Identify which cell holds the provided text, then report its [x, y] central coordinate. 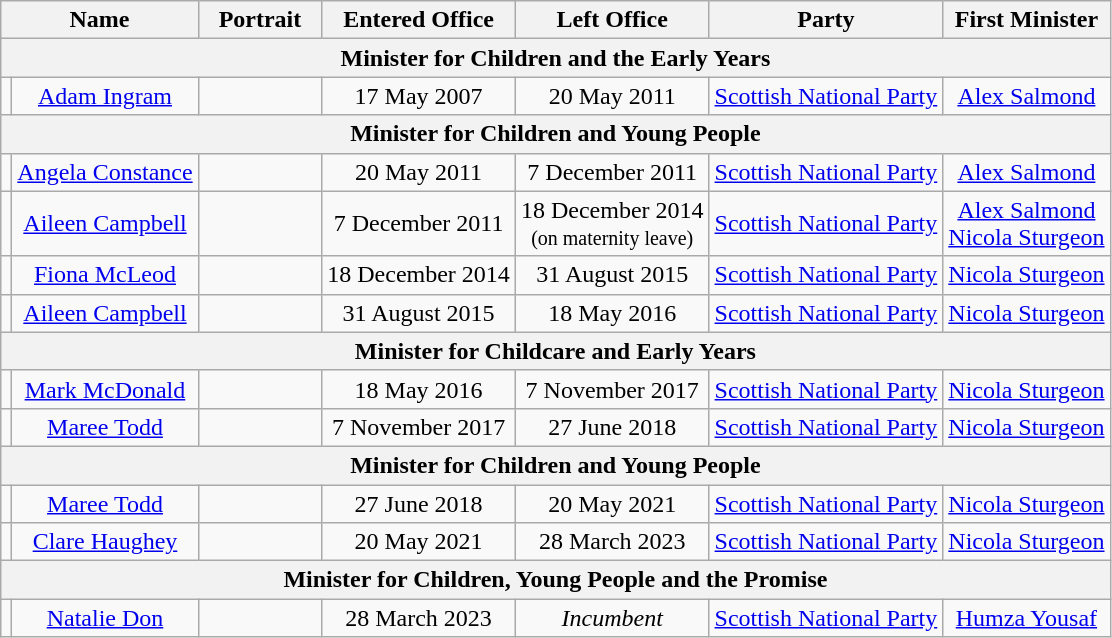
Humza Yousaf [1026, 618]
Natalie Don [105, 618]
Incumbent [612, 618]
Minister for Children and the Early Years [556, 58]
Entered Office [419, 20]
Mark McDonald [105, 389]
18 December 2014 [419, 275]
Minister for Children, Young People and the Promise [556, 580]
Adam Ingram [105, 96]
Alex Salmond Nicola Sturgeon [1026, 224]
18 December 2014 (on maternity leave) [612, 224]
Portrait [260, 20]
First Minister [1026, 20]
17 May 2007 [419, 96]
Party [826, 20]
Angela Constance [105, 172]
Minister for Childcare and Early Years [556, 351]
Name [100, 20]
Clare Haughey [105, 542]
Left Office [612, 20]
Fiona McLeod [105, 275]
